Capture the cell that displays the provided text and extract its [X, Y] central coordinate. 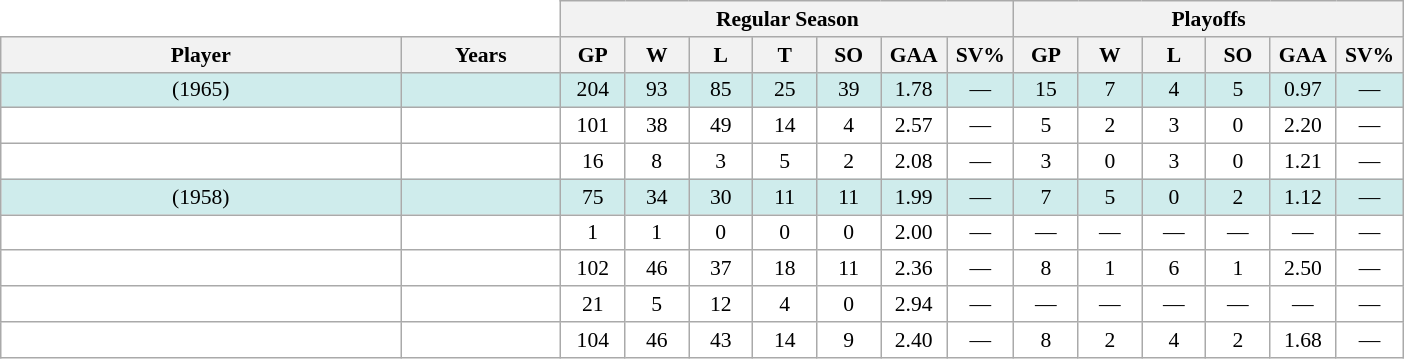
1.12 [1303, 197]
15 [1046, 90]
Player [201, 55]
75 [593, 197]
85 [721, 90]
21 [593, 304]
37 [721, 269]
1.68 [1303, 340]
(1958) [201, 197]
2.20 [1303, 126]
2.36 [914, 269]
2.57 [914, 126]
Years [481, 55]
2.50 [1303, 269]
30 [721, 197]
104 [593, 340]
101 [593, 126]
2.94 [914, 304]
Playoffs [1208, 19]
93 [657, 90]
16 [593, 162]
Regular Season [788, 19]
0.97 [1303, 90]
1.21 [1303, 162]
2.08 [914, 162]
1.78 [914, 90]
12 [721, 304]
39 [849, 90]
2.40 [914, 340]
49 [721, 126]
9 [849, 340]
6 [1174, 269]
38 [657, 126]
2.00 [914, 233]
102 [593, 269]
(1965) [201, 90]
18 [785, 269]
25 [785, 90]
34 [657, 197]
204 [593, 90]
1.99 [914, 197]
43 [721, 340]
T [785, 55]
